Return the (x, y) coordinate for the center point of the cell that contains the specified text.  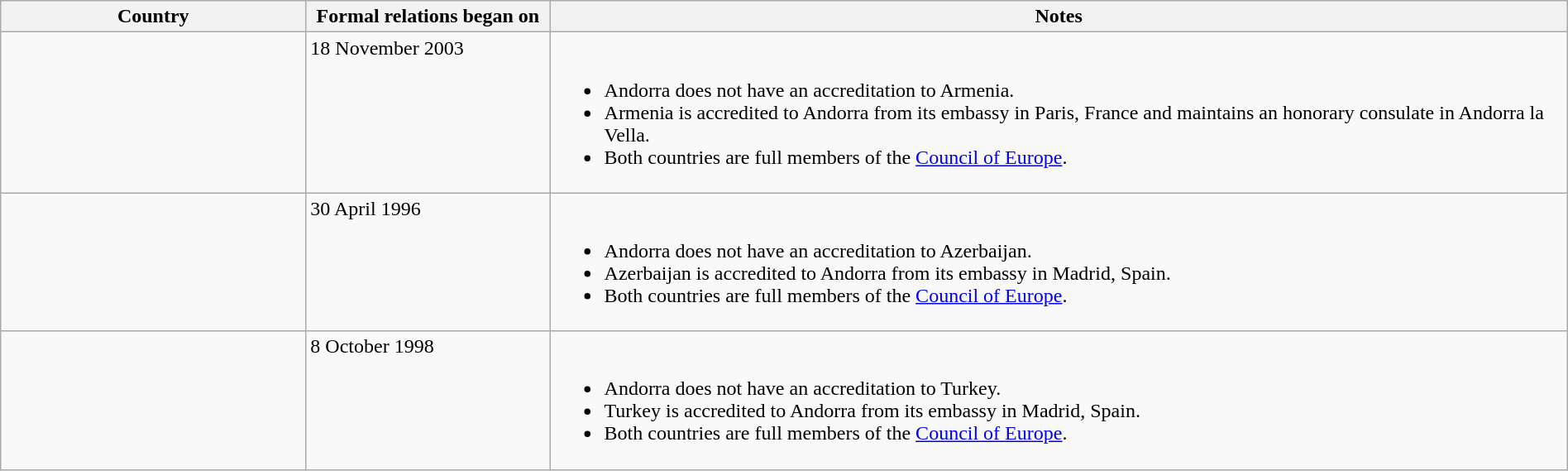
8 October 1998 (428, 401)
Notes (1059, 17)
Formal relations began on (428, 17)
30 April 1996 (428, 262)
Country (154, 17)
18 November 2003 (428, 113)
